Identify which cell holds the provided text, then report its [x, y] central coordinate. 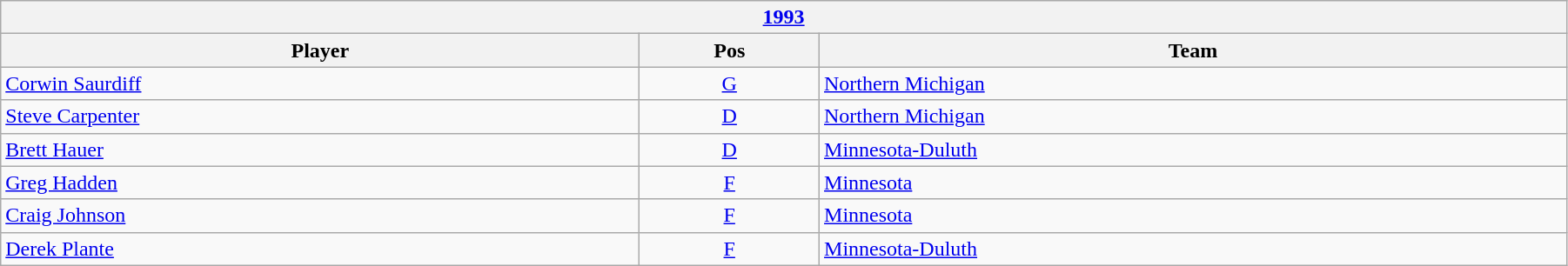
G [729, 83]
Brett Hauer [320, 150]
Greg Hadden [320, 183]
Team [1194, 50]
Corwin Saurdiff [320, 83]
1993 [784, 17]
Craig Johnson [320, 216]
Pos [729, 50]
Derek Plante [320, 249]
Player [320, 50]
Steve Carpenter [320, 116]
